Identify which cell holds the provided text, then report its (X, Y) central coordinate. 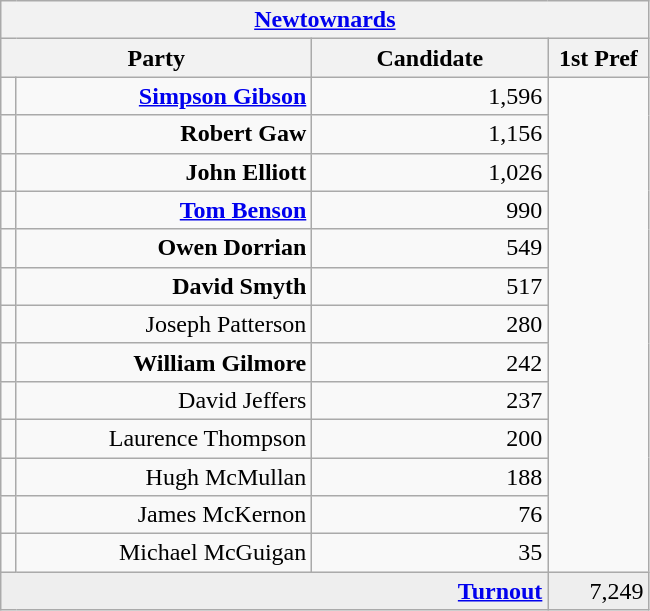
517 (430, 286)
76 (430, 515)
990 (430, 210)
Robert Gaw (164, 134)
549 (430, 248)
Owen Dorrian (164, 248)
Laurence Thompson (164, 438)
Hugh McMullan (164, 477)
John Elliott (164, 172)
242 (430, 362)
David Jeffers (164, 400)
James McKernon (164, 515)
280 (430, 324)
7,249 (598, 591)
188 (430, 477)
1st Pref (598, 58)
Newtownards (325, 20)
35 (430, 553)
Candidate (430, 58)
237 (430, 400)
David Smyth (164, 286)
Joseph Patterson (164, 324)
Party (156, 58)
William Gilmore (164, 362)
1,026 (430, 172)
Michael McGuigan (164, 553)
1,156 (430, 134)
1,596 (430, 96)
200 (430, 438)
Simpson Gibson (164, 96)
Turnout (274, 591)
Tom Benson (164, 210)
